Locate the cell with the specified text and output its (X, Y) center coordinate. 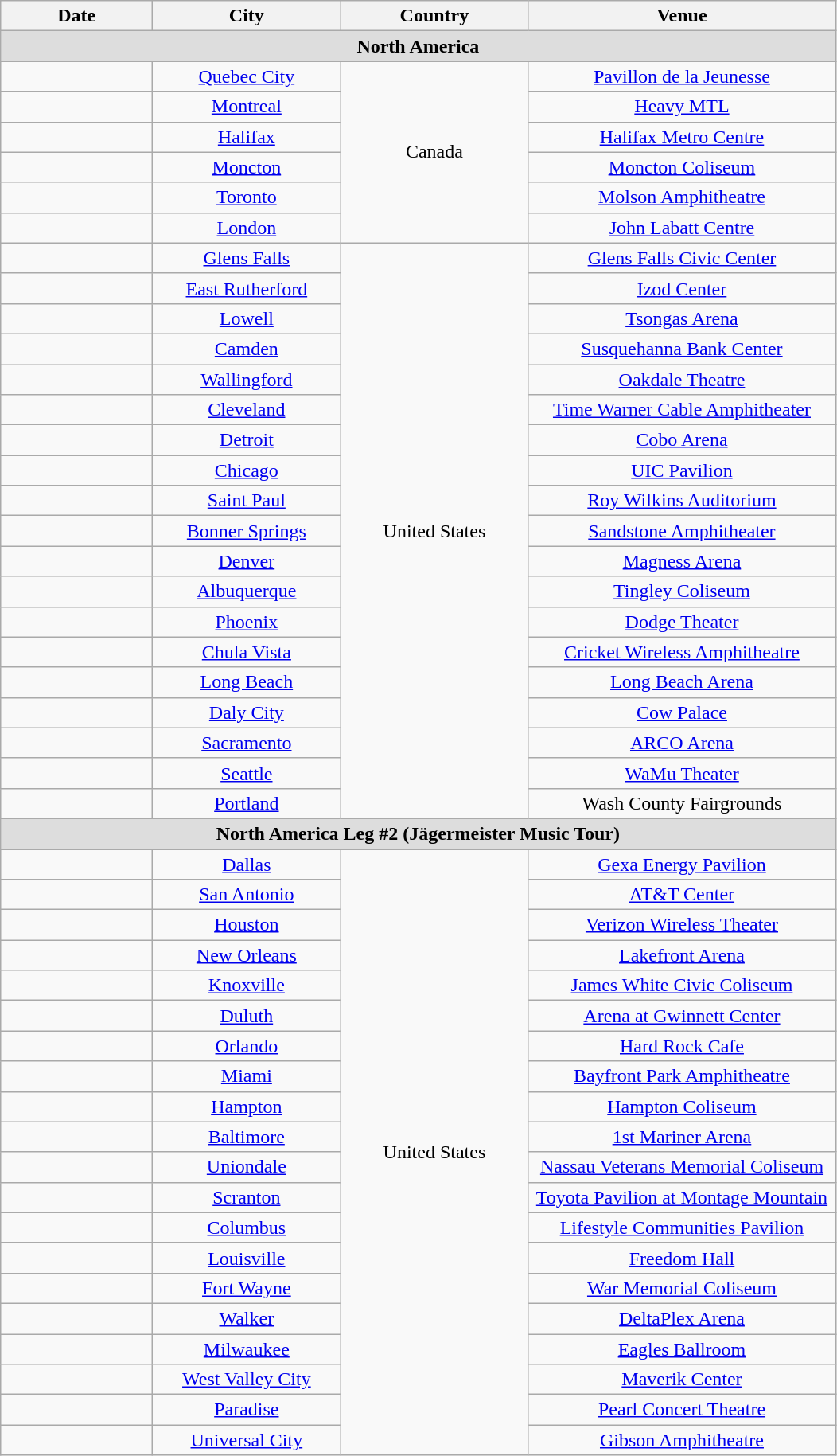
Roy Wilkins Auditorium (682, 501)
Cow Palace (682, 712)
New Orleans (247, 955)
Montreal (247, 107)
UIC Pavilion (682, 470)
Milwaukee (247, 1349)
Orlando (247, 1046)
Cricket Wireless Amphitheatre (682, 652)
Chicago (247, 470)
Eagles Ballroom (682, 1349)
Chula Vista (247, 652)
East Rutherford (247, 288)
Long Beach Arena (682, 682)
Canada (434, 152)
Magness Arena (682, 561)
Albuquerque (247, 591)
San Antonio (247, 895)
Glens Falls (247, 258)
Susquehanna Bank Center (682, 349)
Bayfront Park Amphitheatre (682, 1076)
West Valley City (247, 1380)
ARCO Arena (682, 743)
Lifestyle Communities Pavilion (682, 1228)
Lowell (247, 318)
Verizon Wireless Theater (682, 925)
WaMu Theater (682, 773)
Halifax (247, 137)
Knoxville (247, 986)
Cobo Arena (682, 440)
Camden (247, 349)
Glens Falls Civic Center (682, 258)
Moncton (247, 167)
Arena at Gwinnett Center (682, 1016)
James White Civic Coliseum (682, 986)
Seattle (247, 773)
Maverik Center (682, 1380)
Hampton (247, 1107)
Hard Rock Cafe (682, 1046)
Fort Wayne (247, 1288)
Molson Amphitheatre (682, 197)
Bonner Springs (247, 531)
Freedom Hall (682, 1258)
Detroit (247, 440)
John Labatt Centre (682, 228)
Baltimore (247, 1137)
Sandstone Amphitheater (682, 531)
Tsongas Arena (682, 318)
DeltaPlex Arena (682, 1318)
Quebec City (247, 76)
Toronto (247, 197)
Miami (247, 1076)
Portland (247, 803)
Duluth (247, 1016)
Daly City (247, 712)
Dodge Theater (682, 622)
Pavillon de la Jeunesse (682, 76)
Venue (682, 16)
Phoenix (247, 622)
Tingley Coliseum (682, 591)
War Memorial Coliseum (682, 1288)
AT&T Center (682, 895)
North America Leg #2 (Jägermeister Music Tour) (418, 833)
City (247, 16)
Lakefront Arena (682, 955)
Toyota Pavilion at Montage Mountain (682, 1197)
Wash County Fairgrounds (682, 803)
Denver (247, 561)
Moncton Coliseum (682, 167)
Long Beach (247, 682)
Dallas (247, 864)
London (247, 228)
Country (434, 16)
Houston (247, 925)
Pearl Concert Theatre (682, 1410)
Cleveland (247, 410)
Paradise (247, 1410)
North America (418, 46)
Hampton Coliseum (682, 1107)
Date (76, 16)
Nassau Veterans Memorial Coliseum (682, 1167)
Uniondale (247, 1167)
Columbus (247, 1228)
Wallingford (247, 380)
Izod Center (682, 288)
Heavy MTL (682, 107)
Time Warner Cable Amphitheater (682, 410)
Halifax Metro Centre (682, 137)
Gibson Amphitheatre (682, 1440)
Scranton (247, 1197)
Oakdale Theatre (682, 380)
Universal City (247, 1440)
Saint Paul (247, 501)
Louisville (247, 1258)
Walker (247, 1318)
Gexa Energy Pavilion (682, 864)
Sacramento (247, 743)
1st Mariner Arena (682, 1137)
